Find where the given text appears and provide that cell's center as (X, Y) coordinate. 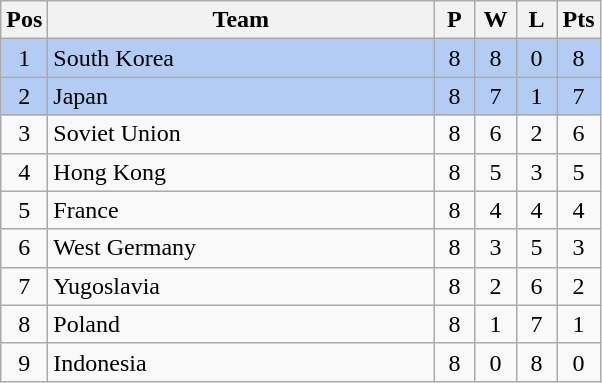
Yugoslavia (241, 286)
Poland (241, 324)
France (241, 210)
South Korea (241, 58)
Indonesia (241, 362)
Team (241, 20)
Japan (241, 96)
Pts (578, 20)
Hong Kong (241, 172)
9 (24, 362)
P (454, 20)
Pos (24, 20)
W (496, 20)
West Germany (241, 248)
Soviet Union (241, 134)
L (536, 20)
